Return [x, y] of the center of cell containing provided text 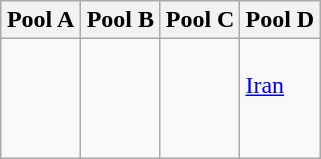
Iran [280, 98]
Pool B [120, 20]
Pool D [280, 20]
Pool A [41, 20]
Pool C [200, 20]
